Find where the given text appears and provide that cell's center as (x, y) coordinate. 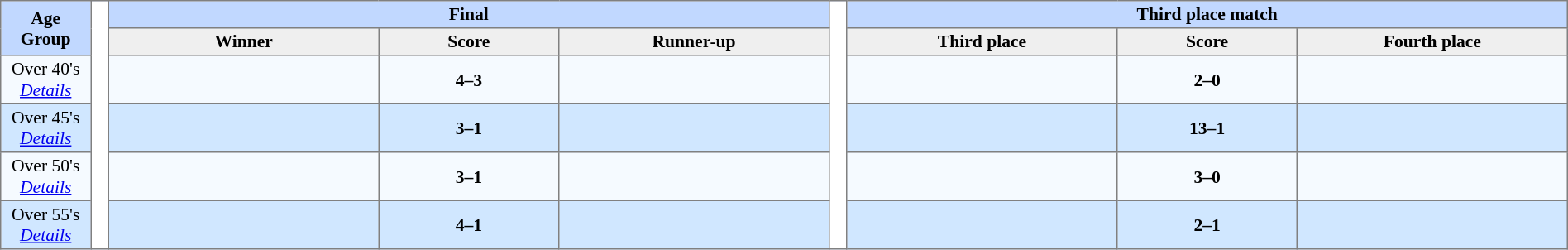
Age Group (46, 28)
3–0 (1207, 176)
4–1 (469, 224)
13–1 (1207, 127)
Over 40'sDetails (46, 79)
Runner-up (695, 41)
Over 45'sDetails (46, 127)
2–1 (1207, 224)
4–3 (469, 79)
Third place match (1207, 15)
Third place (982, 41)
Final (468, 15)
Over 55'sDetails (46, 224)
Winner (243, 41)
Fourth place (1432, 41)
2–0 (1207, 79)
Over 50'sDetails (46, 176)
